Locate the cell with the specified text and output its (X, Y) center coordinate. 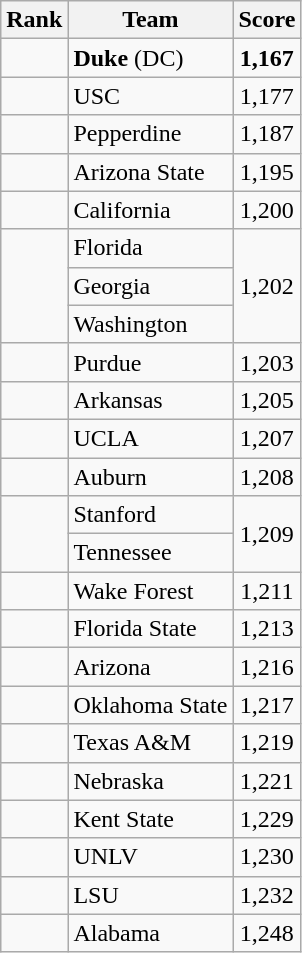
1,217 (267, 705)
1,221 (267, 781)
1,200 (267, 210)
1,230 (267, 857)
1,213 (267, 629)
California (150, 210)
1,232 (267, 895)
Arkansas (150, 400)
Texas A&M (150, 743)
LSU (150, 895)
Duke (DC) (150, 58)
1,209 (267, 534)
UNLV (150, 857)
Oklahoma State (150, 705)
1,229 (267, 819)
1,195 (267, 172)
UCLA (150, 438)
1,167 (267, 58)
USC (150, 96)
Rank (34, 20)
Team (150, 20)
1,208 (267, 477)
1,219 (267, 743)
Kent State (150, 819)
Arizona State (150, 172)
Florida (150, 248)
Purdue (150, 362)
1,187 (267, 134)
1,177 (267, 96)
Tennessee (150, 553)
Pepperdine (150, 134)
Florida State (150, 629)
1,202 (267, 286)
Stanford (150, 515)
Georgia (150, 286)
Score (267, 20)
Wake Forest (150, 591)
1,205 (267, 400)
1,211 (267, 591)
Alabama (150, 933)
1,207 (267, 438)
1,203 (267, 362)
1,216 (267, 667)
Auburn (150, 477)
1,248 (267, 933)
Nebraska (150, 781)
Washington (150, 324)
Arizona (150, 667)
